Provide the [X, Y] coordinate of the cell's center where the given text is located.  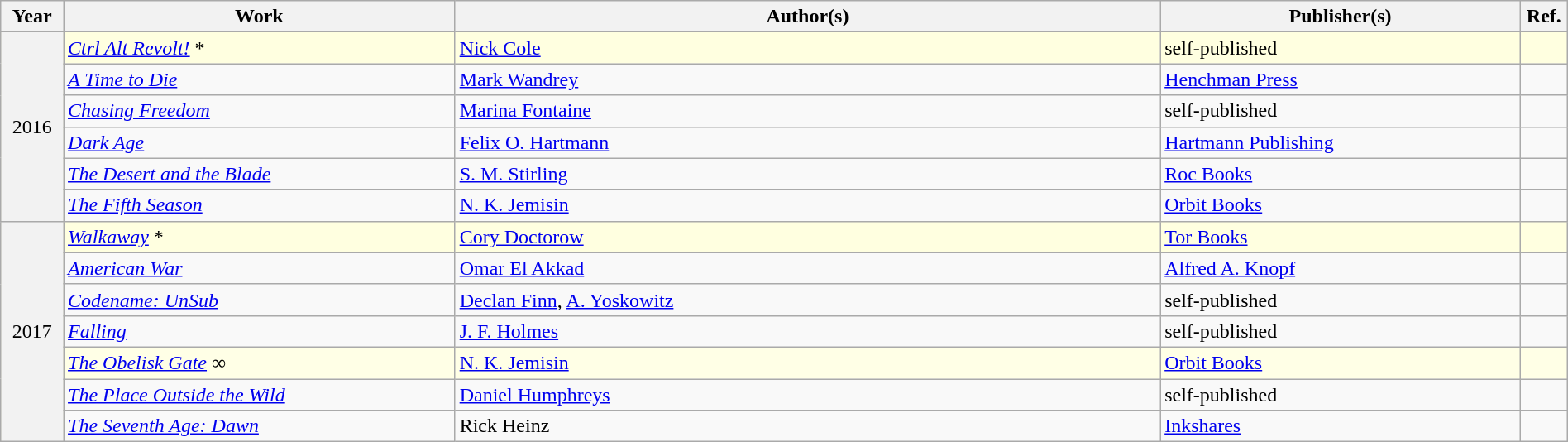
Falling [260, 331]
Rick Heinz [807, 426]
Henchman Press [1341, 79]
The Obelisk Gate ∞ [260, 363]
Felix O. Hartmann [807, 142]
Alfred A. Knopf [1341, 268]
Marina Fontaine [807, 111]
The Fifth Season [260, 205]
Ctrl Alt Revolt! * [260, 48]
Daniel Humphreys [807, 395]
Dark Age [260, 142]
American War [260, 268]
Mark Wandrey [807, 79]
A Time to Die [260, 79]
The Seventh Age: Dawn [260, 426]
Inkshares [1341, 426]
Work [260, 17]
2016 [32, 127]
2017 [32, 331]
Codename: UnSub [260, 300]
Year [32, 17]
Roc Books [1341, 174]
Cory Doctorow [807, 237]
S. M. Stirling [807, 174]
Omar El Akkad [807, 268]
Chasing Freedom [260, 111]
Publisher(s) [1341, 17]
Hartmann Publishing [1341, 142]
Author(s) [807, 17]
Declan Finn, A. Yoskowitz [807, 300]
J. F. Holmes [807, 331]
Nick Cole [807, 48]
The Desert and the Blade [260, 174]
The Place Outside the Wild [260, 395]
Tor Books [1341, 237]
Ref. [1543, 17]
Walkaway * [260, 237]
